Provide the [x, y] coordinate of the cell's center where the given text is located.  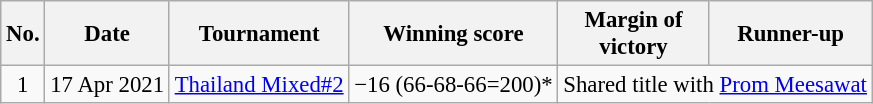
Runner-up [790, 34]
Tournament [259, 34]
Winning score [454, 34]
17 Apr 2021 [107, 85]
−16 (66-68-66=200)* [454, 85]
Date [107, 34]
Shared title with Prom Meesawat [715, 85]
Margin ofvictory [634, 34]
1 [23, 85]
No. [23, 34]
Thailand Mixed#2 [259, 85]
